Pinpoint the cell where the given text exists, returning its (X, Y) midpoint coordinate. 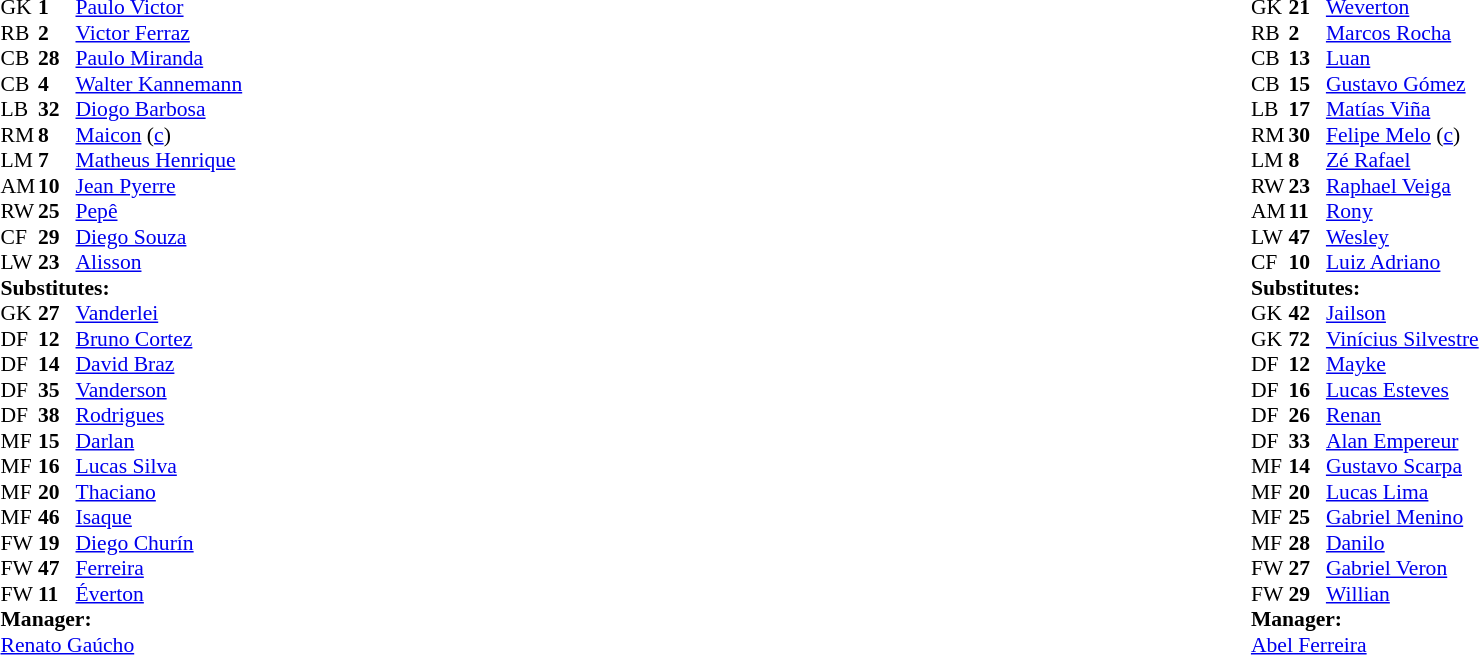
Diego Souza (160, 237)
Gustavo Scarpa (1402, 467)
Willian (1402, 594)
Renan (1402, 415)
Mayke (1402, 365)
35 (57, 390)
Gustavo Gómez (1402, 84)
72 (1307, 339)
17 (1307, 109)
Maicon (c) (160, 135)
Vanderson (160, 390)
Victor Ferraz (160, 33)
Vinícius Silvestre (1402, 339)
Diego Churín (160, 543)
Éverton (160, 594)
Lucas Silva (160, 467)
Gabriel Veron (1402, 569)
33 (1307, 441)
Walter Kannemann (160, 84)
30 (1307, 135)
Matías Viña (1402, 109)
Lucas Esteves (1402, 390)
Danilo (1402, 543)
Paulo Miranda (160, 59)
38 (57, 415)
Bruno Cortez (160, 339)
Rony (1402, 211)
Alisson (160, 263)
Ferreira (160, 569)
Darlan (160, 441)
Luan (1402, 59)
26 (1307, 415)
46 (57, 517)
Rodrigues (160, 415)
Lucas Lima (1402, 492)
Luiz Adriano (1402, 263)
Zé Rafael (1402, 161)
Thaciano (160, 492)
Vanderlei (160, 313)
7 (57, 161)
Jean Pyerre (160, 186)
Isaque (160, 517)
David Braz (160, 365)
Raphael Veiga (1402, 186)
Alan Empereur (1402, 441)
Jailson (1402, 313)
Pepê (160, 211)
19 (57, 543)
Diogo Barbosa (160, 109)
42 (1307, 313)
Marcos Rocha (1402, 33)
Felipe Melo (c) (1402, 135)
4 (57, 84)
Gabriel Menino (1402, 517)
32 (57, 109)
Wesley (1402, 237)
13 (1307, 59)
Matheus Henrique (160, 161)
